Locate the cell with the specified text and output its [x, y] center coordinate. 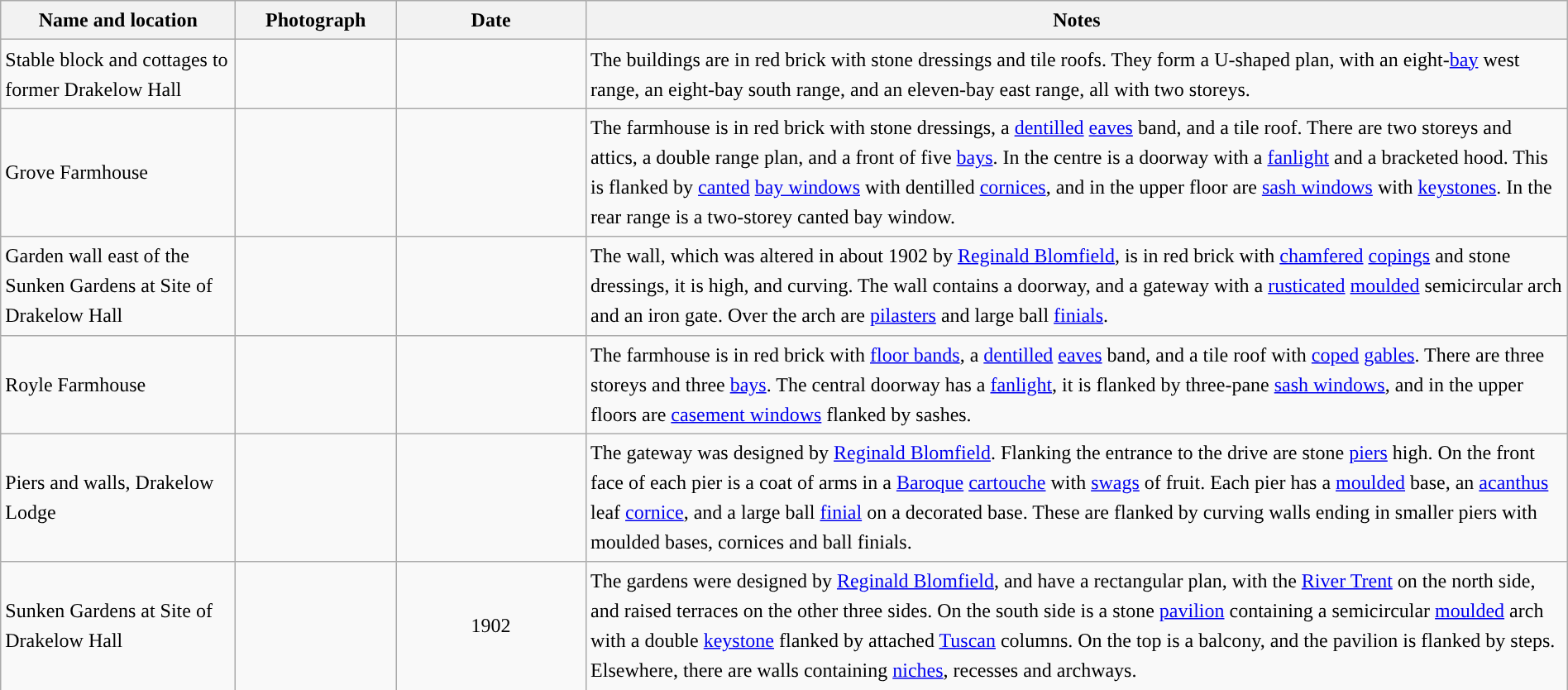
Stable block and cottages to former Drakelow Hall [118, 74]
Name and location [118, 20]
Date [491, 20]
Grove Farmhouse [118, 172]
Piers and walls, Drakelow Lodge [118, 498]
Photograph [316, 20]
1902 [491, 625]
Garden wall east of the Sunken Gardens at Site of Drakelow Hall [118, 286]
Notes [1077, 20]
Royle Farmhouse [118, 384]
Sunken Gardens at Site of Drakelow Hall [118, 625]
